For the text-containing cell, return its midpoint in (x, y) coordinate format. 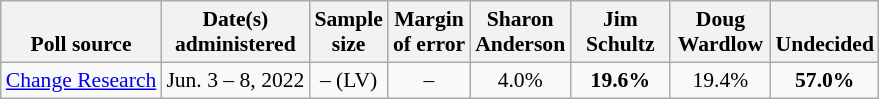
– (429, 80)
Jun. 3 – 8, 2022 (235, 80)
– (LV) (348, 80)
Samplesize (348, 32)
Change Research (82, 80)
57.0% (824, 80)
SharonAnderson (520, 32)
DougWardlow (720, 32)
4.0% (520, 80)
Date(s)administered (235, 32)
Undecided (824, 32)
19.6% (620, 80)
JimSchultz (620, 32)
Marginof error (429, 32)
Poll source (82, 32)
19.4% (720, 80)
